Locate the cell with the specified text and output its (X, Y) center coordinate. 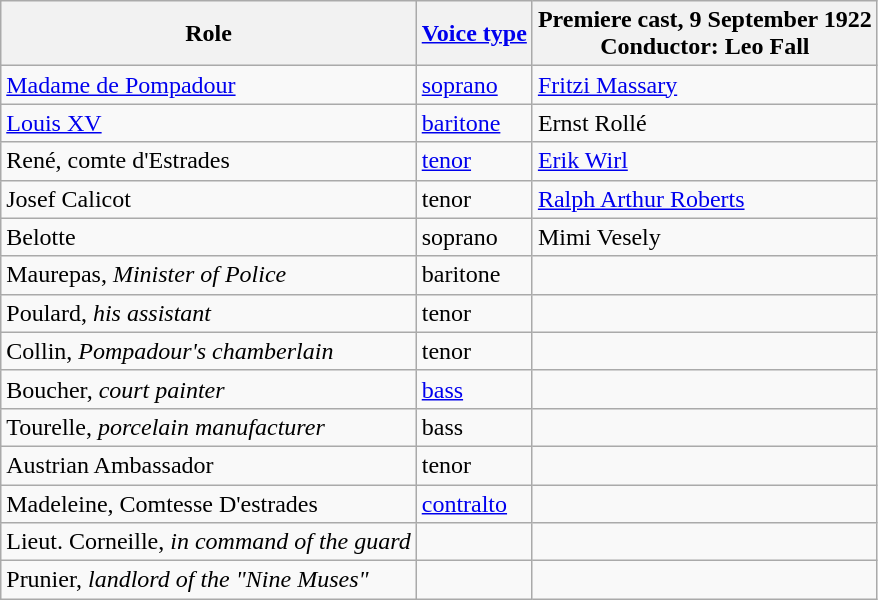
Austrian Ambassador (208, 465)
Premiere cast, 9 September 1922Conductor: Leo Fall (704, 34)
contralto (474, 503)
Erik Wirl (704, 161)
Lieut. Corneille, in command of the guard (208, 542)
Tourelle, porcelain manufacturer (208, 427)
Maurepas, Minister of Police (208, 275)
Collin, Pompadour's chamberlain (208, 351)
Mimi Vesely (704, 237)
Prunier, landlord of the "Nine Muses" (208, 580)
Belotte (208, 237)
Louis XV (208, 123)
Josef Calicot (208, 199)
Boucher, court painter (208, 389)
Ernst Rollé (704, 123)
Madame de Pompadour (208, 85)
Voice type (474, 34)
Madeleine, Comtesse D'estrades (208, 503)
Poulard, his assistant (208, 313)
Fritzi Massary (704, 85)
René, comte d'Estrades (208, 161)
Ralph Arthur Roberts (704, 199)
Role (208, 34)
